Scan for the cell matching the given text and deliver its [x, y] coordinate at center. 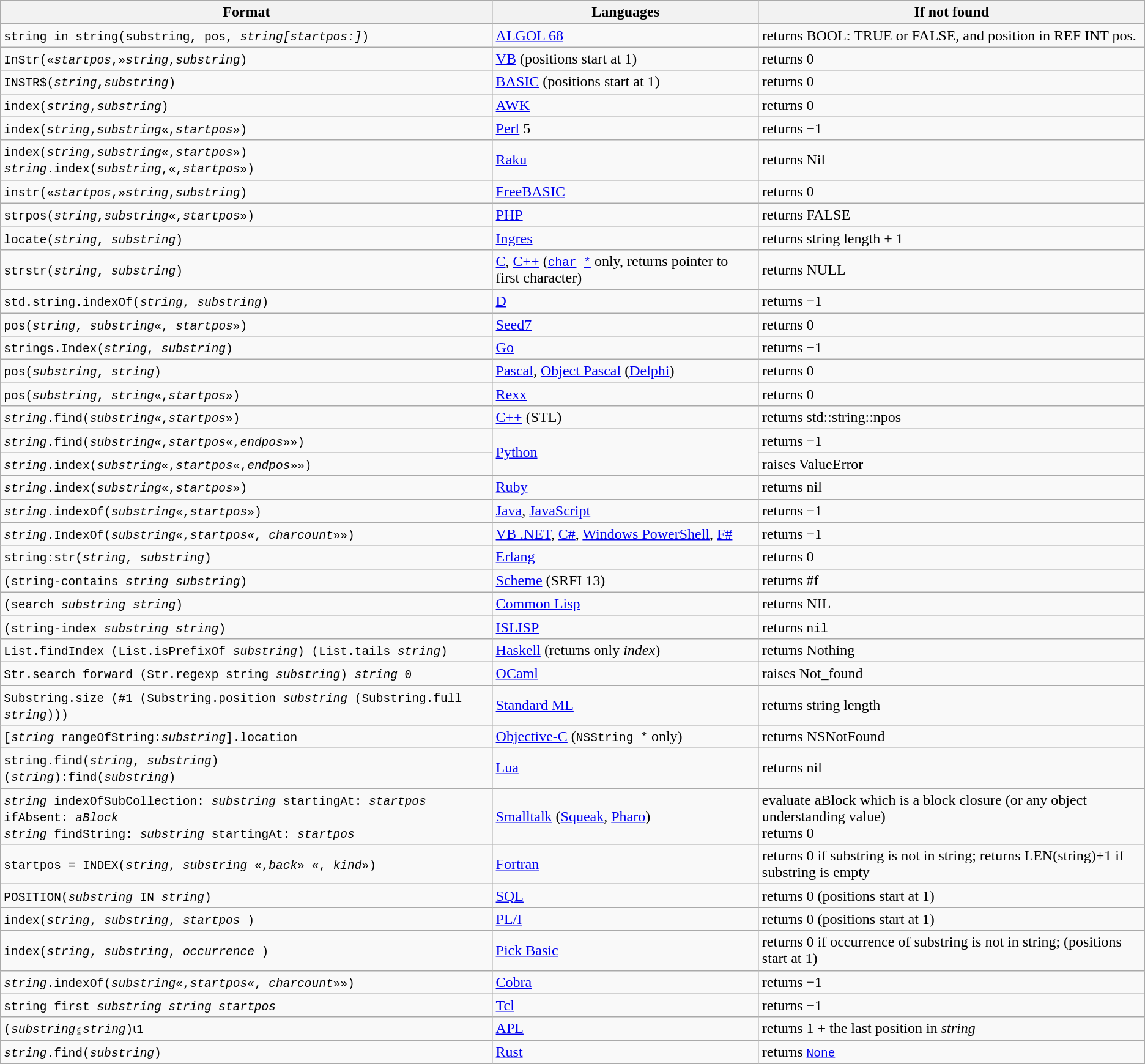
startpos = INDEX(string, substring «,back» «, kind») [246, 865]
Cobra [625, 982]
FreeBASIC [625, 191]
[string rangeOfString:substring].location [246, 737]
string first substring string startpos [246, 1005]
returns #f [952, 580]
Format [246, 12]
pos(string, substring«, startpos») [246, 325]
returns 0 if substring is not in string; returns LEN(string)+1 if substring is empty [952, 865]
index(string, substring, occurrence ) [246, 950]
string.IndexOf(substring«,startpos«, charcount»») [246, 534]
raises Not_found [952, 673]
strstr(string, substring) [246, 269]
returns NULL [952, 269]
string.index(substring«,startpos«,endpos»») [246, 464]
string.find(substring«,startpos«,endpos»») [246, 441]
Python [625, 453]
returns NIL [952, 604]
string.find(substring) [246, 1052]
returns 0 if occurrence of substring is not in string; (positions start at 1) [952, 950]
string:str(string, substring) [246, 557]
PHP [625, 215]
SQL [625, 896]
ISLISP [625, 627]
pos(substring, string«,startpos») [246, 394]
C, C++ (char * only, returns pointer to first character) [625, 269]
Languages [625, 12]
INSTR$(string,substring) [246, 82]
VB (positions start at 1) [625, 59]
locate(string, substring) [246, 238]
string.index(substring«,startpos») [246, 487]
index(string,substring«,startpos»)string.index(substring,«,startpos») [246, 160]
returns Nil [952, 160]
Lua [625, 768]
string in string(substring, pos, string[startpos:]) [246, 35]
pos(substring, string) [246, 371]
returns FALSE [952, 215]
Smalltalk (Squeak, Pharo) [625, 816]
string.indexOf(substring«,startpos«, charcount»») [246, 982]
Str.search_forward (Str.regexp_string substring) string 0 [246, 673]
C++ (STL) [625, 418]
returns 1 + the last position in string [952, 1029]
Common Lisp [625, 604]
InStr(«startpos,»string,substring) [246, 59]
Fortran [625, 865]
Java, JavaScript [625, 511]
returns std::string::npos [952, 418]
Go [625, 348]
Haskell (returns only index) [625, 650]
returns None [952, 1052]
POSITION(substring IN string) [246, 896]
VB .NET, C#, Windows PowerShell, F# [625, 534]
returns string length [952, 704]
string.find(string, substring)(string):find(substring) [246, 768]
(string-contains string substring) [246, 580]
Seed7 [625, 325]
ALGOL 68 [625, 35]
Rexx [625, 394]
AWK [625, 105]
D [625, 301]
returns string length + 1 [952, 238]
returns BOOL: TRUE or FALSE, and position in REF INT pos. [952, 35]
Pascal, Object Pascal (Delphi) [625, 371]
Ingres [625, 238]
raises ValueError [952, 464]
PL/I [625, 919]
BASIC (positions start at 1) [625, 82]
Rust [625, 1052]
If not found [952, 12]
index(string,substring«,startpos») [246, 128]
string.indexOf(substring«,startpos») [246, 511]
instr(«startpos,»string,substring) [246, 191]
Erlang [625, 557]
strings.Index(string, substring) [246, 348]
(string-index substring string) [246, 627]
Objective-C (NSString * only) [625, 737]
index(string,substring) [246, 105]
(substring⍷string)⍳1 [246, 1029]
Ruby [625, 487]
(search substring string) [246, 604]
strpos(string,substring«,startpos») [246, 215]
evaluate aBlock which is a block closure (or any object understanding value)returns 0 [952, 816]
OCaml [625, 673]
List.findIndex (List.isPrefixOf substring) (List.tails string) [246, 650]
Scheme (SRFI 13) [625, 580]
returns NSNotFound [952, 737]
Raku [625, 160]
returns Nothing [952, 650]
std.string.indexOf(string, substring) [246, 301]
index(string, substring, startpos ) [246, 919]
string.find(substring«,startpos») [246, 418]
Perl 5 [625, 128]
Standard ML [625, 704]
Pick Basic [625, 950]
Tcl [625, 1005]
APL [625, 1029]
Substring.size (#1 (Substring.position substring (Substring.full string))) [246, 704]
string indexOfSubCollection: substring startingAt: startpos ifAbsent: aBlockstring findString: substring startingAt: startpos [246, 816]
